Output the (X, Y) coordinate of the center of the cell containing the given text.  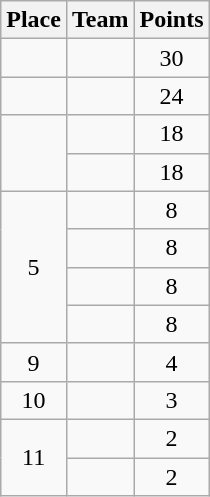
Points (172, 20)
30 (172, 58)
Place (34, 20)
24 (172, 96)
9 (34, 362)
4 (172, 362)
5 (34, 267)
3 (172, 400)
Team (100, 20)
10 (34, 400)
11 (34, 457)
